Scan for the cell matching the given text and deliver its [x, y] coordinate at center. 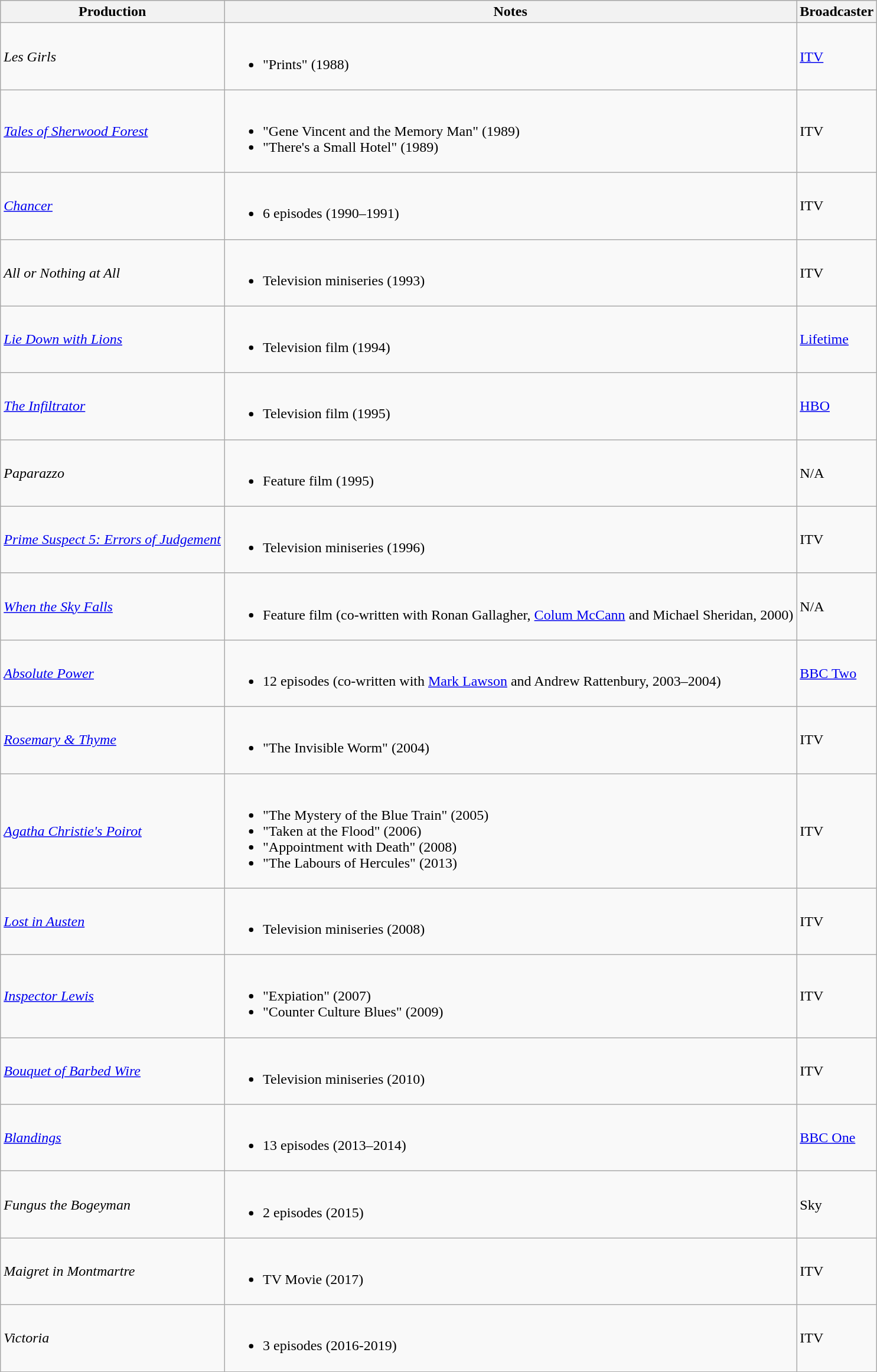
6 episodes (1990–1991) [510, 206]
Bouquet of Barbed Wire [112, 1071]
Tales of Sherwood Forest [112, 131]
Lifetime [837, 339]
BBC Two [837, 673]
3 episodes (2016-2019) [510, 1338]
TV Movie (2017) [510, 1271]
Les Girls [112, 57]
Television film (1994) [510, 339]
All or Nothing at All [112, 273]
Agatha Christie's Poirot [112, 831]
Chancer [112, 206]
"Prints" (1988) [510, 57]
HBO [837, 406]
Feature film (1995) [510, 472]
Television miniseries (1996) [510, 540]
"The Mystery of the Blue Train" (2005)"Taken at the Flood" (2006)"Appointment with Death" (2008)"The Labours of Hercules" (2013) [510, 831]
Broadcaster [837, 12]
Television miniseries (1993) [510, 273]
Production [112, 12]
Absolute Power [112, 673]
Fungus the Bogeyman [112, 1205]
When the Sky Falls [112, 606]
The Infiltrator [112, 406]
Television miniseries (2010) [510, 1071]
Rosemary & Thyme [112, 739]
Lie Down with Lions [112, 339]
Prime Suspect 5: Errors of Judgement [112, 540]
Victoria [112, 1338]
Lost in Austen [112, 921]
Feature film (co-written with Ronan Gallagher, Colum McCann and Michael Sheridan, 2000) [510, 606]
Blandings [112, 1138]
Sky [837, 1205]
Inspector Lewis [112, 996]
"Expiation" (2007)"Counter Culture Blues" (2009) [510, 996]
Maigret in Montmartre [112, 1271]
Television miniseries (2008) [510, 921]
2 episodes (2015) [510, 1205]
Paparazzo [112, 472]
12 episodes (co-written with Mark Lawson and Andrew Rattenbury, 2003–2004) [510, 673]
Television film (1995) [510, 406]
BBC One [837, 1138]
13 episodes (2013–2014) [510, 1138]
"The Invisible Worm" (2004) [510, 739]
Notes [510, 12]
"Gene Vincent and the Memory Man" (1989)"There's a Small Hotel" (1989) [510, 131]
